Locate the cell with the specified text and output its [X, Y] center coordinate. 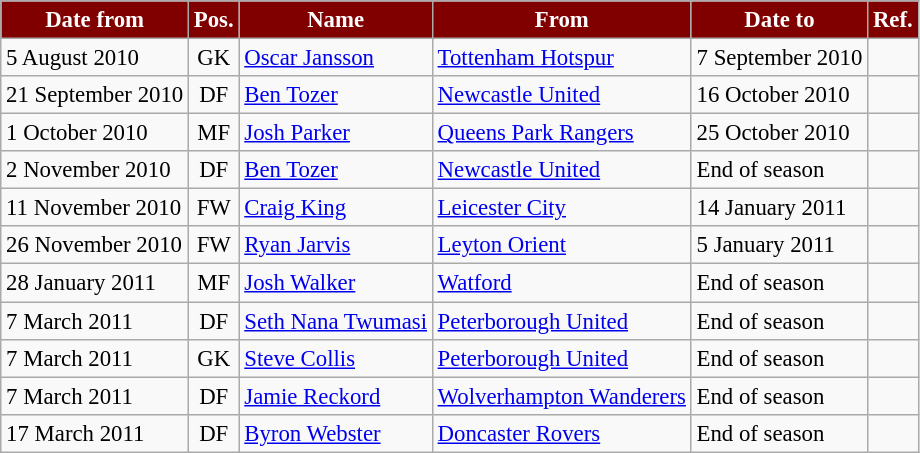
Doncaster Rovers [562, 433]
Oscar Jansson [336, 58]
Leyton Orient [562, 245]
14 January 2011 [779, 208]
16 October 2010 [779, 95]
Ref. [893, 20]
25 October 2010 [779, 133]
Queens Park Rangers [562, 133]
17 March 2011 [95, 433]
7 September 2010 [779, 58]
2 November 2010 [95, 170]
5 January 2011 [779, 245]
Tottenham Hotspur [562, 58]
From [562, 20]
1 October 2010 [95, 133]
26 November 2010 [95, 245]
Ryan Jarvis [336, 245]
Byron Webster [336, 433]
Josh Walker [336, 283]
Watford [562, 283]
Pos. [214, 20]
Craig King [336, 208]
Jamie Reckord [336, 396]
Wolverhampton Wanderers [562, 396]
5 August 2010 [95, 58]
Name [336, 20]
Steve Collis [336, 358]
21 September 2010 [95, 95]
Josh Parker [336, 133]
Seth Nana Twumasi [336, 321]
Leicester City [562, 208]
28 January 2011 [95, 283]
11 November 2010 [95, 208]
Date from [95, 20]
Date to [779, 20]
